Return the (x, y) coordinate for the center point of the cell that contains the specified text.  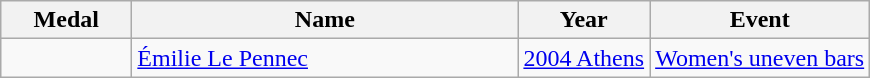
Medal (66, 20)
Year (584, 20)
Event (760, 20)
Name (325, 20)
Women's uneven bars (760, 58)
2004 Athens (584, 58)
Émilie Le Pennec (325, 58)
